Detect which cell encompasses the target text, then output its [x, y] center coordinate. 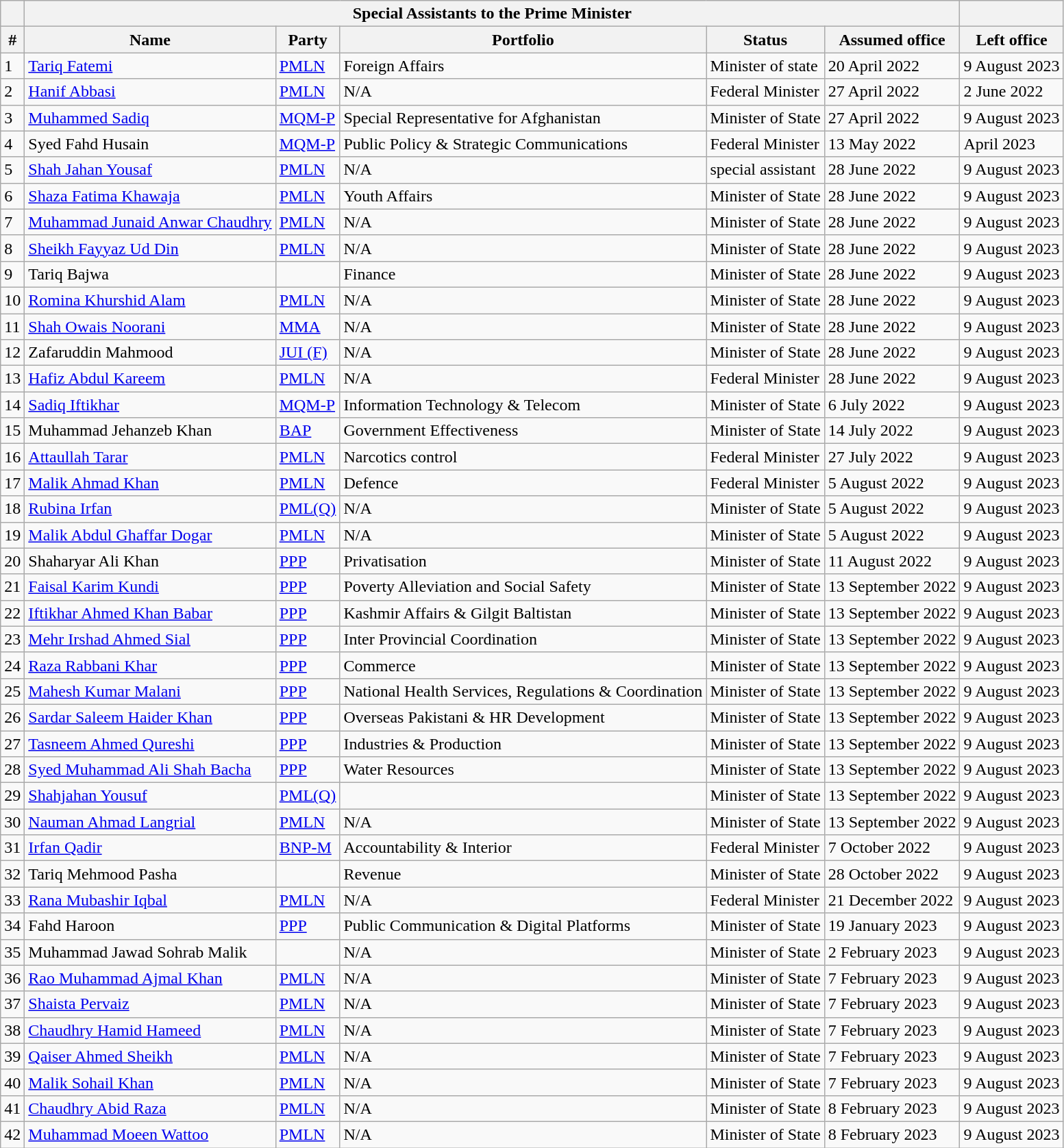
Revenue [523, 874]
April 2023 [1011, 144]
13 May 2022 [892, 144]
6 [12, 196]
Industries & Production [523, 743]
Shah Owais Noorani [150, 327]
Malik Sohail Khan [150, 1082]
27 [12, 743]
35 [12, 952]
38 [12, 1030]
Public Policy & Strategic Communications [523, 144]
Youth Affairs [523, 196]
Rao Muhammad Ajmal Khan [150, 978]
4 [12, 144]
Tariq Mehmood Pasha [150, 874]
Romina Khurshid Alam [150, 300]
Mahesh Kumar Malani [150, 691]
37 [12, 1004]
Poverty Alleviation and Social Safety [523, 587]
Faisal Karim Kundi [150, 587]
Sheikh Fayyaz Ud Din [150, 248]
20 April 2022 [892, 66]
5 [12, 170]
Accountability & Interior [523, 848]
Nauman Ahmad Langrial [150, 822]
Party [308, 40]
Qaiser Ahmed Sheikh [150, 1056]
JUI (F) [308, 353]
Overseas Pakistani & HR Development [523, 717]
Left office [1011, 40]
Malik Abdul Ghaffar Dogar [150, 535]
Muhammad Moeen Wattoo [150, 1134]
7 October 2022 [892, 848]
Shaza Fatima Khawaja [150, 196]
Tariq Fatemi [150, 66]
18 [12, 509]
Minister of state [765, 66]
Shaharyar Ali Khan [150, 561]
Rubina Irfan [150, 509]
Syed Muhammad Ali Shah Bacha [150, 770]
Public Communication & Digital Platforms [523, 926]
Mehr Irshad Ahmed Sial [150, 639]
# [12, 40]
Government Effectiveness [523, 431]
14 [12, 405]
Narcotics control [523, 457]
19 January 2023 [892, 926]
21 [12, 587]
16 [12, 457]
Fahd Haroon [150, 926]
Status [765, 40]
BNP-M [308, 848]
24 [12, 665]
Privatisation [523, 561]
22 [12, 613]
34 [12, 926]
Assumed office [892, 40]
Muhammed Sadiq [150, 118]
Hanif Abbasi [150, 92]
Hafiz Abdul Kareem [150, 379]
Attaullah Tarar [150, 457]
Malik Ahmad Khan [150, 483]
Portfolio [523, 40]
7 [12, 222]
30 [12, 822]
Raza Rabbani Khar [150, 665]
2 June 2022 [1011, 92]
Muhammad Junaid Anwar Chaudhry [150, 222]
Special Assistants to the Prime Minister [492, 14]
14 July 2022 [892, 431]
Muhammad Jehanzeb Khan [150, 431]
Tariq Bajwa [150, 274]
6 July 2022 [892, 405]
Tasneem Ahmed Qureshi [150, 743]
BAP [308, 431]
41 [12, 1108]
29 [12, 796]
MMA [308, 327]
9 [12, 274]
Zafaruddin Mahmood [150, 353]
23 [12, 639]
2 February 2023 [892, 952]
Irfan Qadir [150, 848]
12 [12, 353]
25 [12, 691]
3 [12, 118]
27 July 2022 [892, 457]
36 [12, 978]
26 [12, 717]
8 [12, 248]
28 October 2022 [892, 874]
11 [12, 327]
Muhammad Jawad Sohrab Malik [150, 952]
40 [12, 1082]
special assistant [765, 170]
20 [12, 561]
Finance [523, 274]
Water Resources [523, 770]
42 [12, 1134]
Name [150, 40]
2 [12, 92]
10 [12, 300]
32 [12, 874]
Syed Fahd Husain [150, 144]
33 [12, 900]
Commerce [523, 665]
1 [12, 66]
39 [12, 1056]
Chaudhry Hamid Hameed [150, 1030]
Shahjahan Yousuf [150, 796]
19 [12, 535]
Foreign Affairs [523, 66]
Chaudhry Abid Raza [150, 1108]
Special Representative for Afghanistan [523, 118]
31 [12, 848]
15 [12, 431]
Shah Jahan Yousaf [150, 170]
11 August 2022 [892, 561]
Inter Provincial Coordination [523, 639]
Iftikhar Ahmed Khan Babar [150, 613]
Defence [523, 483]
National Health Services, Regulations & Coordination [523, 691]
21 December 2022 [892, 900]
Sardar Saleem Haider Khan [150, 717]
17 [12, 483]
Kashmir Affairs & Gilgit Baltistan [523, 613]
28 [12, 770]
Rana Mubashir Iqbal [150, 900]
13 [12, 379]
Shaista Pervaiz [150, 1004]
Information Technology & Telecom [523, 405]
Sadiq Iftikhar [150, 405]
